Return the (x, y) coordinate for the center point of the cell that contains the specified text.  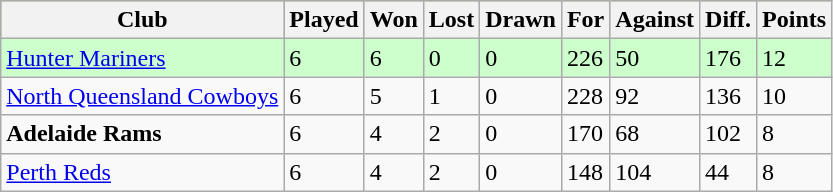
10 (794, 96)
104 (655, 172)
Diff. (728, 20)
Against (655, 20)
148 (585, 172)
92 (655, 96)
136 (728, 96)
176 (728, 58)
Perth Reds (142, 172)
50 (655, 58)
Hunter Mariners (142, 58)
1 (451, 96)
Points (794, 20)
Adelaide Rams (142, 134)
Drawn (521, 20)
For (585, 20)
102 (728, 134)
228 (585, 96)
170 (585, 134)
Lost (451, 20)
Club (142, 20)
44 (728, 172)
North Queensland Cowboys (142, 96)
226 (585, 58)
5 (394, 96)
Played (324, 20)
68 (655, 134)
12 (794, 58)
Won (394, 20)
